Scan for the cell matching the given text and deliver its [X, Y] coordinate at center. 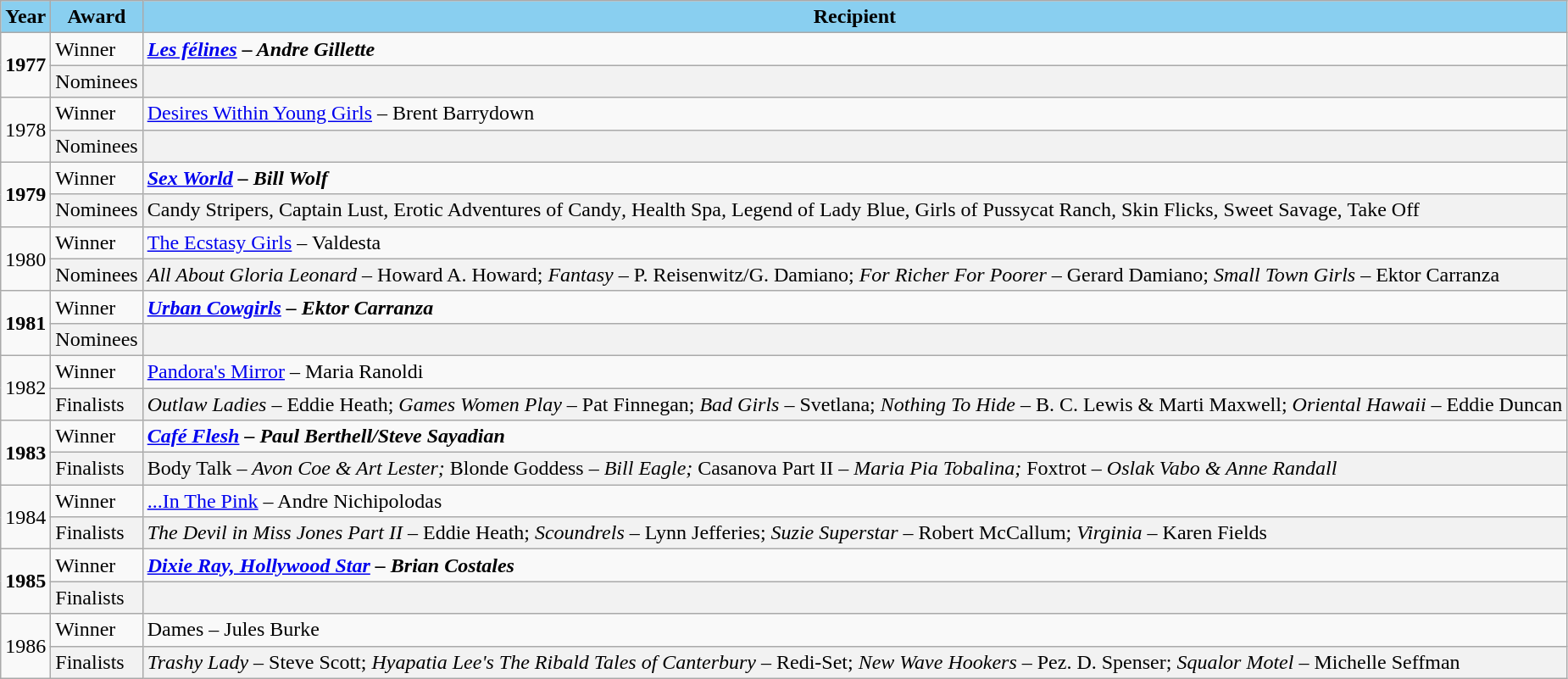
Sex World – Bill Wolf [854, 178]
The Devil in Miss Jones Part II – Eddie Heath; Scoundrels – Lynn Jefferies; Suzie Superstar – Robert McCallum; Virginia – Karen Fields [854, 533]
Urban Cowgirls – Ektor Carranza [854, 307]
...In The Pink – Andre Nichipolodas [854, 501]
Café Flesh – Paul Berthell/Steve Sayadian [854, 437]
Recipient [854, 17]
Award [97, 17]
1982 [25, 387]
1985 [25, 582]
1984 [25, 517]
Dixie Ray, Hollywood Star – Brian Costales [854, 565]
The Ecstasy Girls – Valdesta [854, 242]
1978 [25, 130]
1981 [25, 323]
Year [25, 17]
Pandora's Mirror – Maria Ranoldi [854, 371]
1986 [25, 646]
Les félines – Andre Gillette [854, 49]
Desires Within Young Girls – Brent Barrydown [854, 114]
1977 [25, 65]
Body Talk – Avon Coe & Art Lester; Blonde Goddess – Bill Eagle; Casanova Part II – Maria Pia Tobalina; Foxtrot – Oslak Vabo & Anne Randall [854, 469]
1979 [25, 194]
1980 [25, 259]
1983 [25, 453]
Dames – Jules Burke [854, 630]
